Return the (x, y) coordinate for the center point of the cell that contains the specified text.  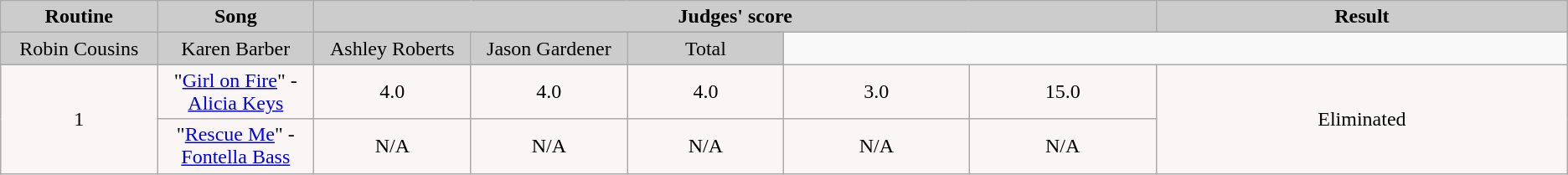
15.0 (1063, 92)
Robin Cousins (79, 49)
Result (1362, 17)
Karen Barber (236, 49)
Routine (79, 17)
"Rescue Me" - Fontella Bass (236, 146)
Eliminated (1362, 119)
Total (705, 49)
Ashley Roberts (392, 49)
Jason Gardener (549, 49)
3.0 (876, 92)
1 (79, 119)
Judges' score (735, 17)
"Girl on Fire" - Alicia Keys (236, 92)
Song (236, 17)
